For the text-containing cell, return its midpoint in [X, Y] coordinate format. 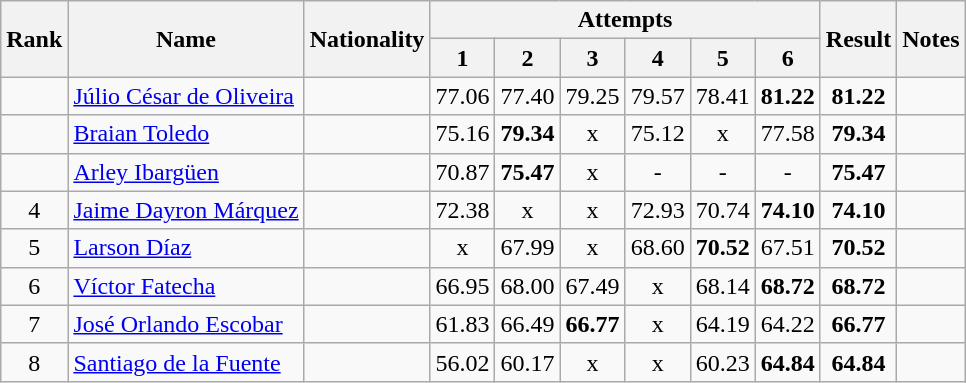
Notes [931, 39]
64.19 [722, 324]
64.22 [788, 324]
Jaime Dayron Márquez [186, 210]
66.95 [462, 286]
Attempts [625, 20]
Víctor Fatecha [186, 286]
Braian Toledo [186, 134]
68.60 [658, 248]
70.74 [722, 210]
Nationality [367, 39]
Arley Ibargüen [186, 172]
3 [592, 58]
Santiago de la Fuente [186, 362]
8 [34, 362]
77.40 [528, 96]
77.58 [788, 134]
75.16 [462, 134]
72.38 [462, 210]
1 [462, 58]
66.49 [528, 324]
60.17 [528, 362]
60.23 [722, 362]
77.06 [462, 96]
79.25 [592, 96]
68.14 [722, 286]
78.41 [722, 96]
José Orlando Escobar [186, 324]
56.02 [462, 362]
79.57 [658, 96]
72.93 [658, 210]
Rank [34, 39]
Júlio César de Oliveira [186, 96]
67.99 [528, 248]
7 [34, 324]
Larson Díaz [186, 248]
67.49 [592, 286]
2 [528, 58]
Result [858, 39]
75.12 [658, 134]
67.51 [788, 248]
61.83 [462, 324]
Name [186, 39]
68.00 [528, 286]
70.87 [462, 172]
